Pinpoint the cell where the given text exists, returning its (x, y) midpoint coordinate. 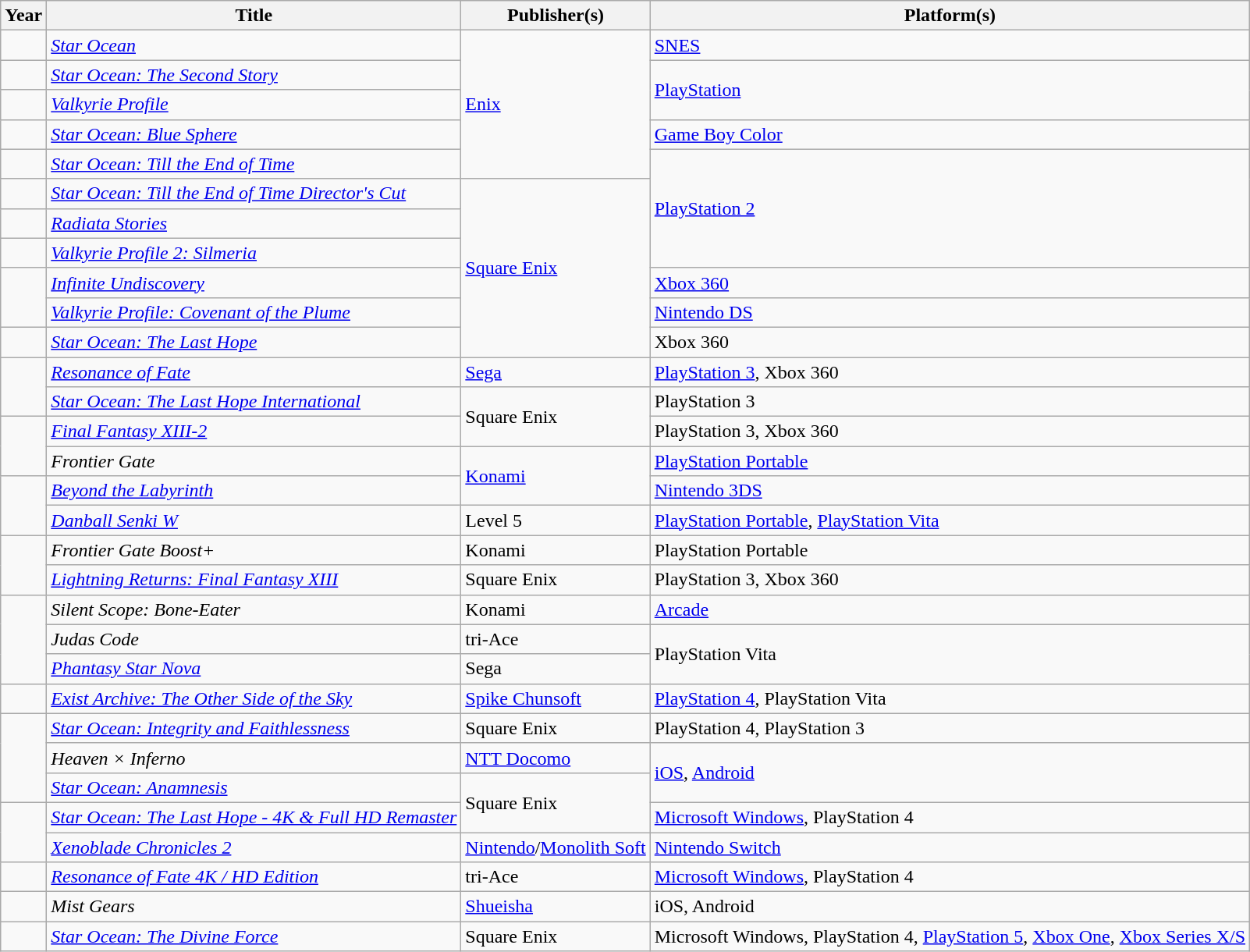
Valkyrie Profile 2: Silmeria (254, 253)
Final Fantasy XIII-2 (254, 432)
PlayStation (950, 90)
Year (23, 16)
PlayStation 4, PlayStation Vita (950, 698)
Star Ocean: Integrity and Faithlessness (254, 728)
Valkyrie Profile: Covenant of the Plume (254, 312)
Danball Senki W (254, 520)
Microsoft Windows, PlayStation 4, PlayStation 5, Xbox One, Xbox Series X/S (950, 936)
Arcade (950, 609)
Star Ocean: The Last Hope International (254, 402)
Star Ocean: Blue Sphere (254, 134)
Resonance of Fate (254, 372)
Frontier Gate (254, 461)
Radiata Stories (254, 223)
Xenoblade Chronicles 2 (254, 847)
Star Ocean: The Last Hope - 4K & Full HD Remaster (254, 817)
Nintendo Switch (950, 847)
Publisher(s) (556, 16)
Exist Archive: The Other Side of the Sky (254, 698)
Star Ocean: The Second Story (254, 75)
Star Ocean: Till the End of Time Director's Cut (254, 194)
Valkyrie Profile (254, 105)
SNES (950, 45)
Judas Code (254, 639)
PlayStation 2 (950, 208)
Heaven × Inferno (254, 758)
PlayStation Vita (950, 654)
PlayStation Portable, PlayStation Vita (950, 520)
Star Ocean: Till the End of Time (254, 164)
Star Ocean: Anamnesis (254, 787)
Spike Chunsoft (556, 698)
Silent Scope: Bone-Eater (254, 609)
Mist Gears (254, 907)
Nintendo/Monolith Soft (556, 847)
Shueisha (556, 907)
Game Boy Color (950, 134)
Title (254, 16)
PlayStation 4, PlayStation 3 (950, 728)
Infinite Undiscovery (254, 282)
Nintendo DS (950, 312)
Nintendo 3DS (950, 491)
Beyond the Labyrinth (254, 491)
Star Ocean: The Last Hope (254, 342)
Platform(s) (950, 16)
NTT Docomo (556, 758)
Level 5 (556, 520)
Lightning Returns: Final Fantasy XIII (254, 580)
PlayStation 3 (950, 402)
Frontier Gate Boost+ (254, 550)
Phantasy Star Nova (254, 669)
Resonance of Fate 4K / HD Edition (254, 877)
Star Ocean (254, 45)
Star Ocean: The Divine Force (254, 936)
Enix (556, 105)
